Extract the [X, Y] coordinate from the center of the cell holding the provided text.  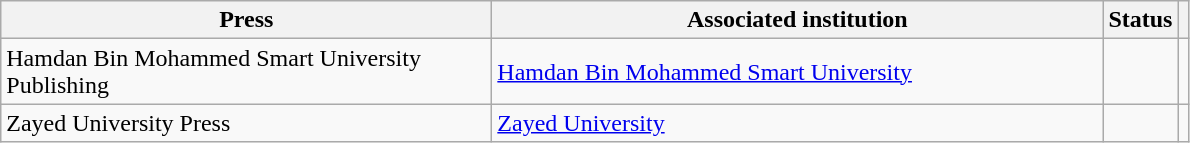
Zayed University Press [246, 123]
Status [1140, 20]
Press [246, 20]
Associated institution [798, 20]
Hamdan Bin Mohammed Smart University [798, 72]
Hamdan Bin Mohammed Smart University Publishing [246, 72]
Zayed University [798, 123]
